Search for the cell housing the specified text and yield its [X, Y] center coordinate. 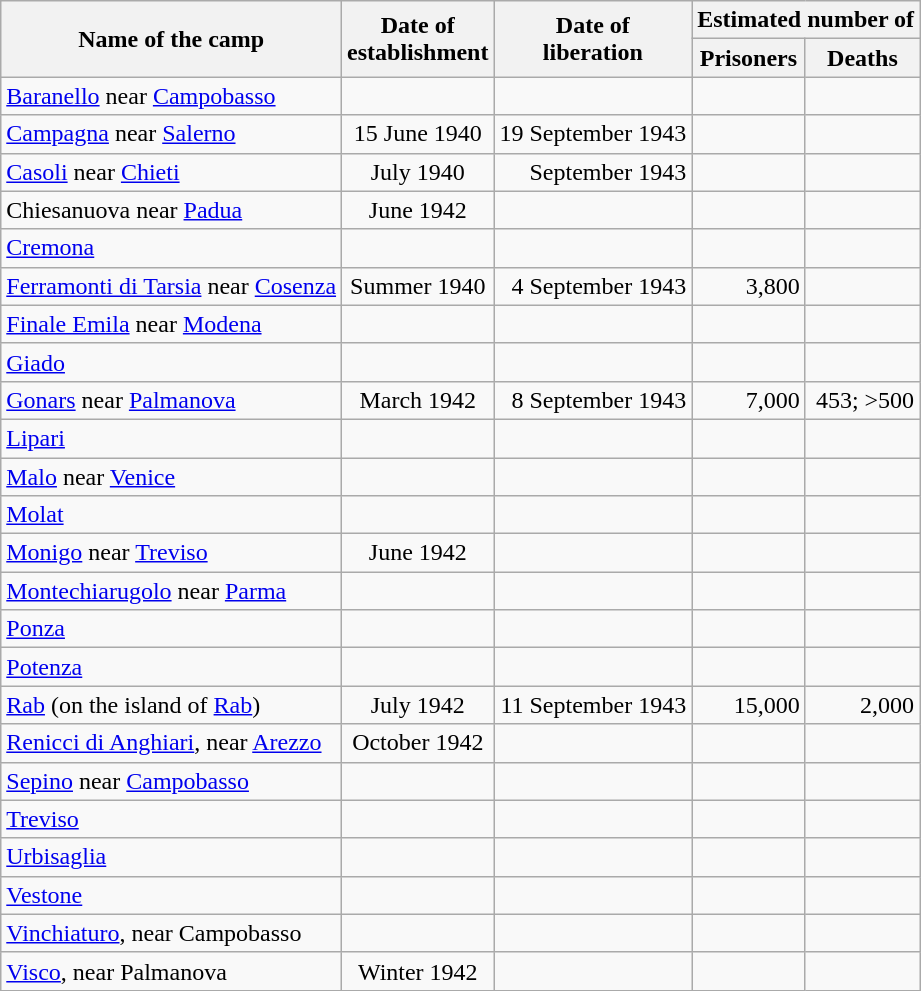
Date ofliberation [593, 39]
Sepino near Campobasso [172, 781]
Vinchiaturo, near Campobasso [172, 933]
July 1942 [418, 705]
Cremona [172, 248]
453; >500 [862, 400]
Malo near Venice [172, 477]
Date ofestablishment [418, 39]
15 June 1940 [418, 134]
Molat [172, 515]
Estimated number of [806, 20]
Visco, near Palmanova [172, 971]
Renicci di Anghiari, near Arezzo [172, 743]
Rab (on the island of Rab) [172, 705]
Deaths [862, 58]
March 1942 [418, 400]
September 1943 [593, 172]
11 September 1943 [593, 705]
Winter 1942 [418, 971]
Casoli near Chieti [172, 172]
3,800 [749, 286]
Name of the camp [172, 39]
Finale Emila near Modena [172, 324]
Lipari [172, 438]
Vestone [172, 895]
Monigo near Treviso [172, 553]
Campagna near Salerno [172, 134]
Urbisaglia [172, 857]
2,000 [862, 705]
Prisoners [749, 58]
8 September 1943 [593, 400]
Potenza [172, 667]
Treviso [172, 819]
Montechiarugolo near Parma [172, 591]
Summer 1940 [418, 286]
19 September 1943 [593, 134]
July 1940 [418, 172]
Baranello near Campobasso [172, 96]
7,000 [749, 400]
Chiesanuova near Padua [172, 210]
15,000 [749, 705]
4 September 1943 [593, 286]
Ferramonti di Tarsia near Cosenza [172, 286]
October 1942 [418, 743]
Gonars near Palmanova [172, 400]
Giado [172, 362]
Ponza [172, 629]
